Output the [X, Y] coordinate of the center of the cell containing the given text.  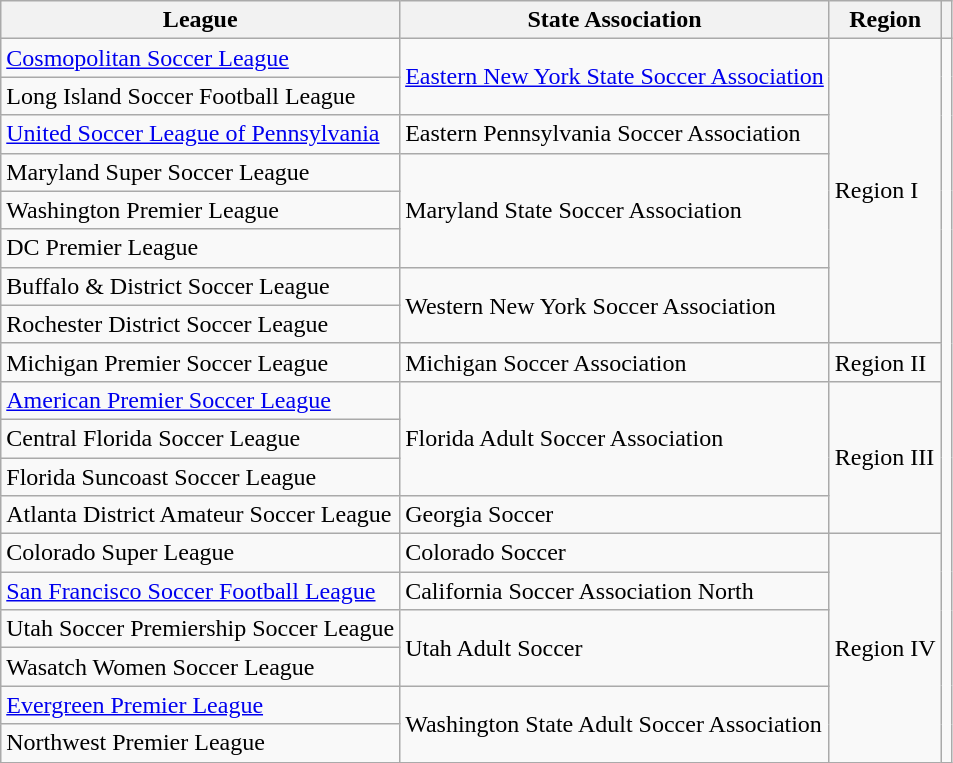
Atlanta District Amateur Soccer League [200, 515]
San Francisco Soccer Football League [200, 591]
Region [885, 20]
Washington State Adult Soccer Association [615, 724]
Region I [885, 191]
Washington Premier League [200, 210]
Michigan Premier Soccer League [200, 362]
United Soccer League of Pennsylvania [200, 134]
Region II [885, 362]
Cosmopolitan Soccer League [200, 58]
Michigan Soccer Association [615, 362]
Rochester District Soccer League [200, 324]
Eastern New York State Soccer Association [615, 77]
Colorado Soccer [615, 553]
Western New York Soccer Association [615, 305]
Florida Suncoast Soccer League [200, 477]
California Soccer Association North [615, 591]
Utah Soccer Premiership Soccer League [200, 629]
Eastern Pennsylvania Soccer Association [615, 134]
Florida Adult Soccer Association [615, 438]
American Premier Soccer League [200, 400]
Evergreen Premier League [200, 705]
Maryland State Soccer Association [615, 210]
Wasatch Women Soccer League [200, 667]
Region III [885, 457]
Utah Adult Soccer [615, 648]
League [200, 20]
Maryland Super Soccer League [200, 172]
Colorado Super League [200, 553]
Central Florida Soccer League [200, 438]
Buffalo & District Soccer League [200, 286]
Georgia Soccer [615, 515]
Region IV [885, 648]
State Association [615, 20]
DC Premier League [200, 248]
Northwest Premier League [200, 743]
Long Island Soccer Football League [200, 96]
